From the cell containing the given text, extract its center point as [X, Y] coordinate. 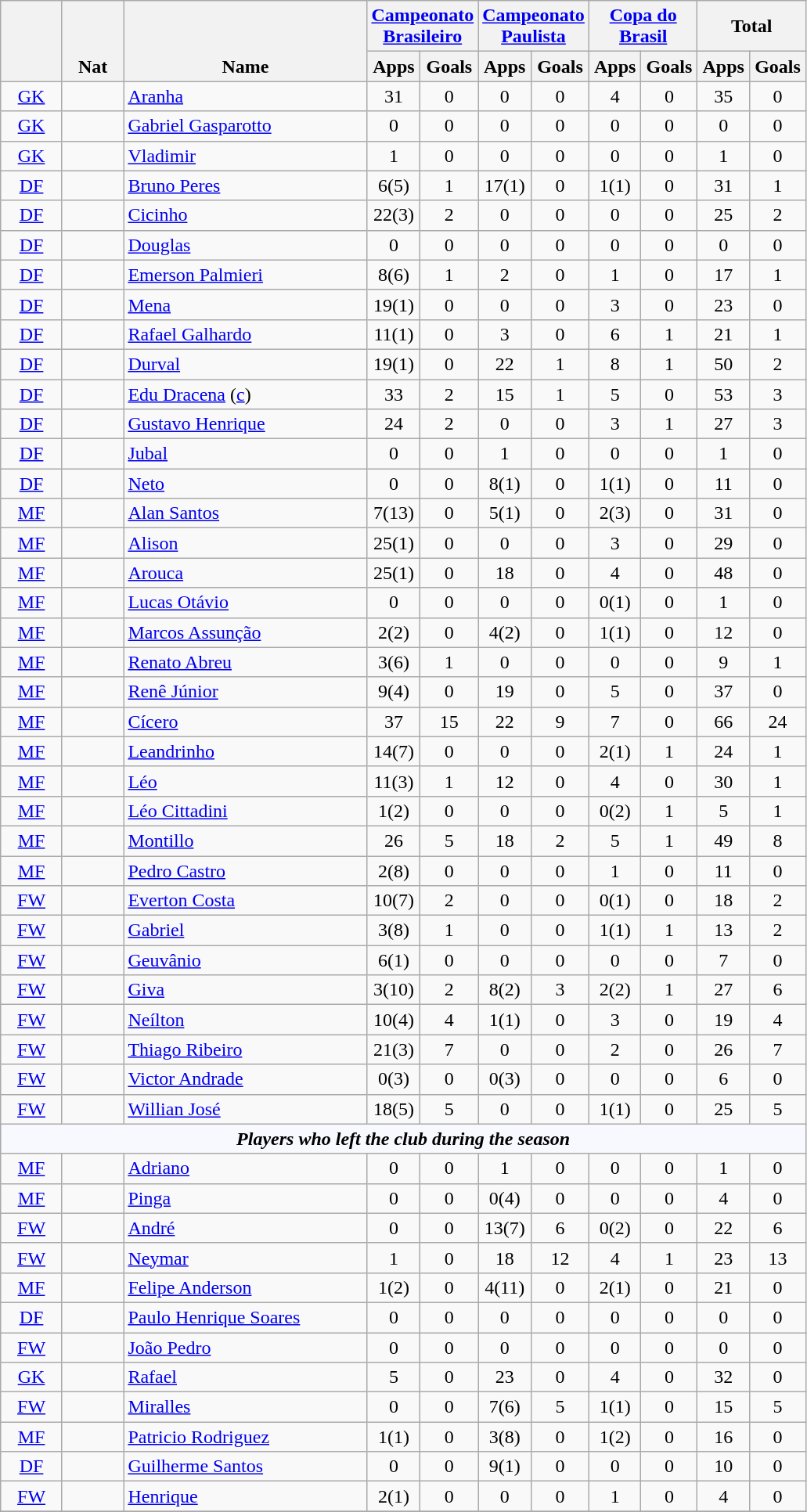
4(11) [505, 1287]
Pedro Castro [246, 871]
9(4) [394, 692]
Campeonato Brasileiro [423, 27]
Lucas Otávio [246, 603]
Pinga [246, 1198]
Felipe Anderson [246, 1287]
Cicinho [246, 215]
Renato Abreu [246, 662]
7(6) [505, 1407]
10 [723, 1467]
53 [723, 394]
8(2) [505, 990]
6(5) [394, 185]
22(3) [394, 215]
Patricio Rodriguez [246, 1437]
Rafael [246, 1377]
8(1) [505, 484]
Montillo [246, 841]
8(6) [394, 275]
49 [723, 841]
17(1) [505, 185]
3(10) [394, 990]
48 [723, 573]
13(7) [505, 1228]
João Pedro [246, 1347]
Paulo Henrique Soares [246, 1317]
Adriano [246, 1168]
Nat [92, 41]
7(13) [394, 513]
Rafael Galhardo [246, 334]
33 [394, 394]
10(4) [394, 1020]
32 [723, 1377]
Léo [246, 781]
Aranha [246, 96]
Thiago Ribeiro [246, 1049]
Name [246, 41]
Neymar [246, 1258]
Players who left the club during the season [404, 1139]
Willian José [246, 1109]
Leandrinho [246, 751]
6(1) [394, 960]
16 [723, 1437]
2(8) [394, 871]
11(3) [394, 781]
André [246, 1228]
Everton Costa [246, 901]
17 [723, 275]
29 [723, 543]
9(1) [505, 1467]
Renê Júnior [246, 692]
Arouca [246, 573]
Giva [246, 990]
21(3) [394, 1049]
Neílton [246, 1020]
11(1) [394, 334]
Léo Cittadini [246, 811]
Mena [246, 304]
Gabriel Gasparotto [246, 126]
Edu Dracena (c) [246, 394]
Jubal [246, 454]
14(7) [394, 751]
18(5) [394, 1109]
Neto [246, 484]
Cícero [246, 722]
Douglas [246, 245]
Alison [246, 543]
Campeonato Paulista [534, 27]
30 [723, 781]
35 [723, 96]
10(7) [394, 901]
Total [751, 27]
3(6) [394, 662]
5(1) [505, 513]
Victor Andrade [246, 1079]
4(2) [505, 632]
Durval [246, 364]
Henrique [246, 1496]
Emerson Palmieri [246, 275]
0(4) [505, 1198]
Marcos Assunção [246, 632]
Gabriel [246, 931]
Guilherme Santos [246, 1467]
Geuvânio [246, 960]
66 [723, 722]
Alan Santos [246, 513]
Copa do Brasil [643, 27]
Bruno Peres [246, 185]
Miralles [246, 1407]
2(3) [615, 513]
Vladimir [246, 156]
Gustavo Henrique [246, 424]
50 [723, 364]
